Output the [x, y] coordinate of the center of the cell containing the given text.  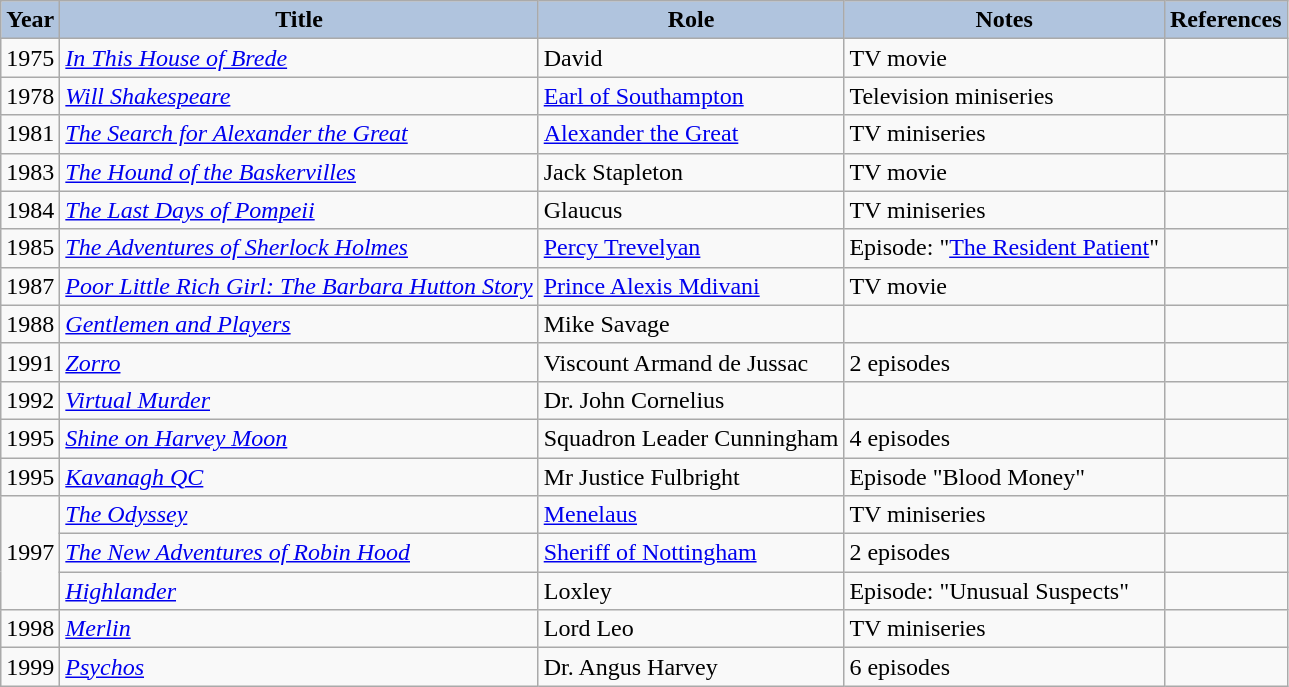
Prince Alexis Mdivani [691, 286]
Virtual Murder [299, 400]
Sheriff of Nottingham [691, 553]
David [691, 58]
Percy Trevelyan [691, 248]
Dr. Angus Harvey [691, 667]
Shine on Harvey Moon [299, 438]
6 episodes [1004, 667]
In This House of Brede [299, 58]
1975 [30, 58]
Mike Savage [691, 324]
1983 [30, 172]
1987 [30, 286]
1984 [30, 210]
1999 [30, 667]
Jack Stapleton [691, 172]
The Hound of the Baskervilles [299, 172]
Kavanagh QC [299, 477]
Menelaus [691, 515]
The Last Days of Pompeii [299, 210]
Title [299, 20]
Role [691, 20]
Television miniseries [1004, 96]
1978 [30, 96]
Will Shakespeare [299, 96]
Mr Justice Fulbright [691, 477]
1981 [30, 134]
4 episodes [1004, 438]
Zorro [299, 362]
The Adventures of Sherlock Holmes [299, 248]
Squadron Leader Cunningham [691, 438]
Episode: "The Resident Patient" [1004, 248]
Poor Little Rich Girl: The Barbara Hutton Story [299, 286]
1998 [30, 629]
The Search for Alexander the Great [299, 134]
Year [30, 20]
1985 [30, 248]
References [1226, 20]
Glaucus [691, 210]
Gentlemen and Players [299, 324]
Highlander [299, 591]
Notes [1004, 20]
Merlin [299, 629]
1997 [30, 553]
Alexander the Great [691, 134]
1991 [30, 362]
Lord Leo [691, 629]
1992 [30, 400]
Episode "Blood Money" [1004, 477]
The New Adventures of Robin Hood [299, 553]
The Odyssey [299, 515]
Episode: "Unusual Suspects" [1004, 591]
Viscount Armand de Jussac [691, 362]
1988 [30, 324]
Dr. John Cornelius [691, 400]
Loxley [691, 591]
Earl of Southampton [691, 96]
Psychos [299, 667]
